Detect which cell encompasses the target text, then output its (x, y) center coordinate. 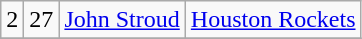
John Stroud (122, 20)
Houston Rockets (273, 20)
2 (12, 20)
27 (42, 20)
